Determine the [x, y] coordinate at the center of the cell enclosing the given text.  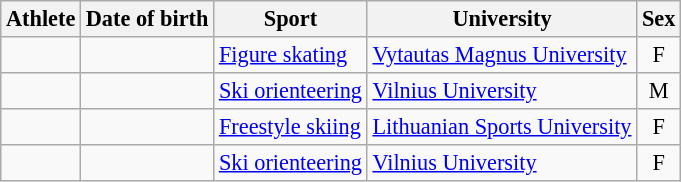
Figure skating [291, 55]
University [502, 19]
Sport [291, 19]
Freestyle skiing [291, 126]
Lithuanian Sports University [502, 126]
Athlete [41, 19]
Date of birth [148, 19]
Sex [659, 19]
Vytautas Magnus University [502, 55]
M [659, 90]
